Pinpoint the cell where the given text exists, returning its [X, Y] midpoint coordinate. 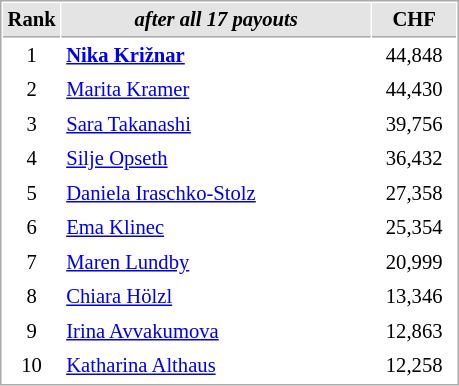
Rank [32, 20]
12,258 [414, 366]
25,354 [414, 228]
Katharina Althaus [216, 366]
44,848 [414, 56]
9 [32, 332]
8 [32, 296]
after all 17 payouts [216, 20]
Ema Klinec [216, 228]
3 [32, 124]
20,999 [414, 262]
10 [32, 366]
Maren Lundby [216, 262]
Nika Križnar [216, 56]
Silje Opseth [216, 158]
36,432 [414, 158]
Irina Avvakumova [216, 332]
Marita Kramer [216, 90]
44,430 [414, 90]
27,358 [414, 194]
2 [32, 90]
5 [32, 194]
Chiara Hölzl [216, 296]
4 [32, 158]
Daniela Iraschko-Stolz [216, 194]
39,756 [414, 124]
12,863 [414, 332]
Sara Takanashi [216, 124]
CHF [414, 20]
1 [32, 56]
7 [32, 262]
13,346 [414, 296]
6 [32, 228]
